Search for the cell housing the specified text and yield its [x, y] center coordinate. 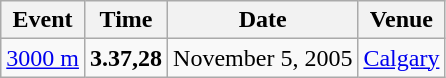
Event [43, 20]
November 5, 2005 [263, 58]
Time [126, 20]
3.37,28 [126, 58]
3000 m [43, 58]
Calgary [402, 58]
Date [263, 20]
Venue [402, 20]
